Determine the [x, y] coordinate at the center of the cell enclosing the given text.  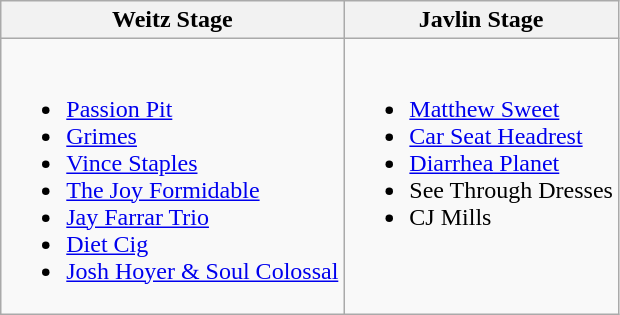
Weitz Stage [172, 20]
Matthew SweetCar Seat HeadrestDiarrhea PlanetSee Through DressesCJ Mills [482, 176]
Passion PitGrimesVince StaplesThe Joy FormidableJay Farrar TrioDiet CigJosh Hoyer & Soul Colossal [172, 176]
Javlin Stage [482, 20]
